Determine the (X, Y) coordinate at the center of the cell enclosing the given text.  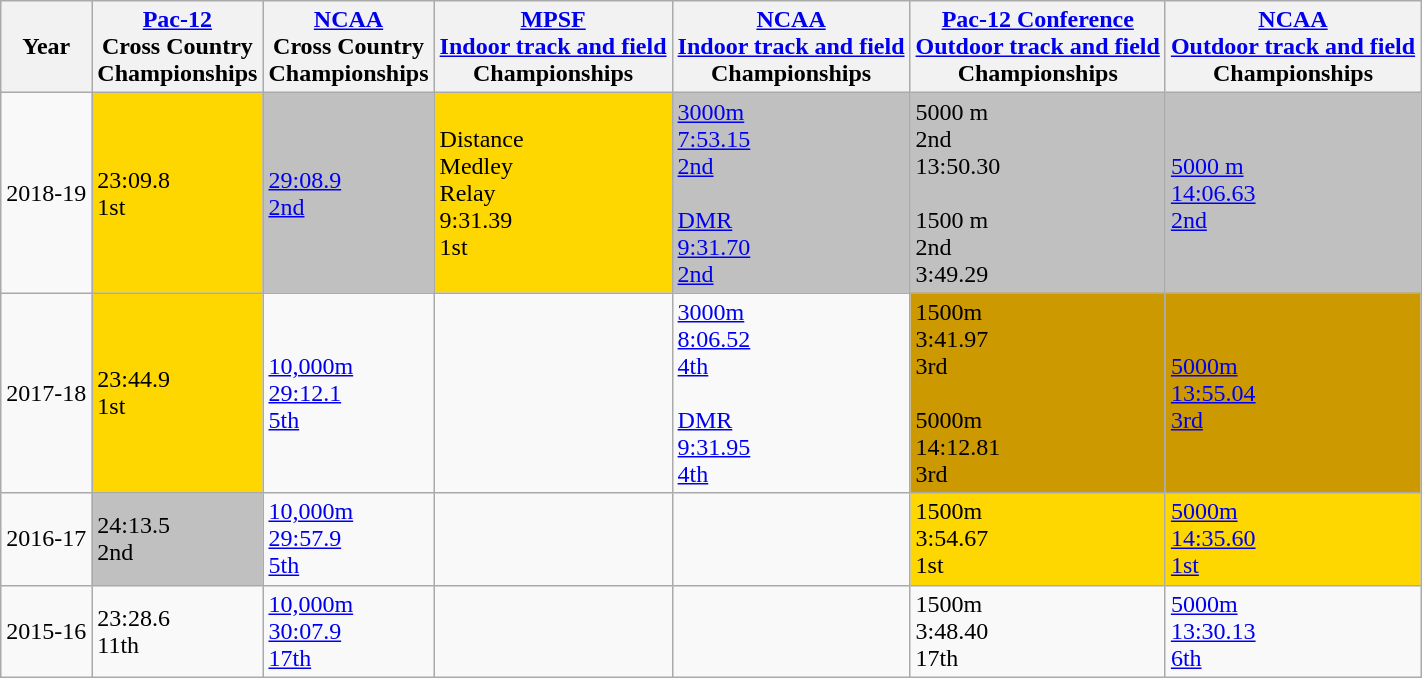
23:44.91st (178, 393)
2015-16 (46, 631)
10,000m29:57.95th (348, 539)
5000m13:30.136th (1292, 631)
23:28.611th (178, 631)
10,000m29:12.15th (348, 393)
24:13.52nd (178, 539)
1500m3:54.671st (1038, 539)
5000m14:35.601st (1292, 539)
NCAACross CountryChampionships (348, 47)
2017-18 (46, 393)
10,000m30:07.917th (348, 631)
Year (46, 47)
5000 m 14:06.632nd (1292, 193)
2018-19 (46, 193)
3000m8:06.524thDMR9:31.954th (791, 393)
NCAAIndoor track and fieldChampionships (791, 47)
NCAAOutdoor track and fieldChampionships (1292, 47)
29:08.92nd (348, 193)
1500m3:48.4017th (1038, 631)
MPSFIndoor track and fieldChampionships (553, 47)
Pac-12 ConferenceOutdoor track and fieldChampionships (1038, 47)
DistanceMedleyRelay9:31.391st (553, 193)
1500m3:41.973rd5000m14:12.813rd (1038, 393)
5000 m2nd13:50.301500 m2nd3:49.29 (1038, 193)
23:09.81st (178, 193)
Pac-12Cross CountryChampionships (178, 47)
5000m13:55.04 3rd (1292, 393)
3000m7:53.152ndDMR9:31.702nd (791, 193)
2016-17 (46, 539)
